Scan for the cell matching the given text and deliver its (x, y) coordinate at center. 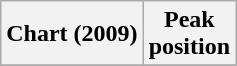
Chart (2009) (72, 34)
Peakposition (189, 34)
